Output the (x, y) coordinate of the center of the cell containing the given text.  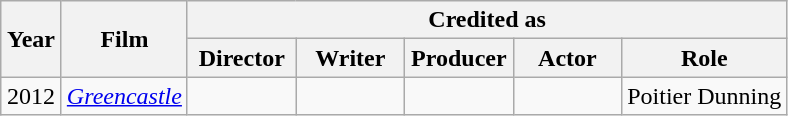
Actor (568, 58)
Producer (460, 58)
Writer (350, 58)
Year (32, 39)
Credited as (486, 20)
Poitier Dunning (704, 96)
Director (242, 58)
2012 (32, 96)
Film (124, 39)
Role (704, 58)
Greencastle (124, 96)
